Extract the [X, Y] coordinate from the center of the cell holding the provided text.  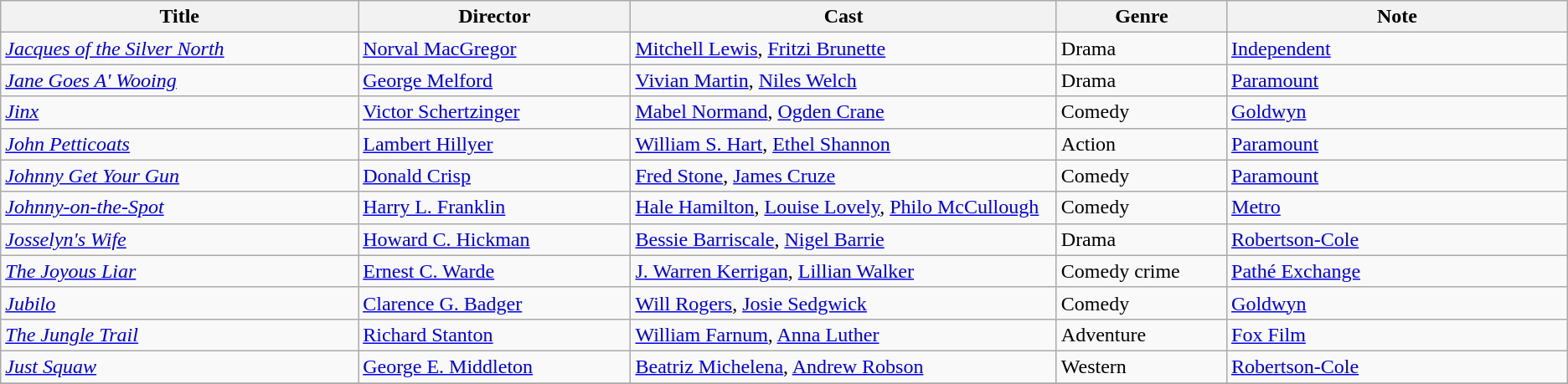
Genre [1141, 17]
Cast [843, 17]
Johnny Get Your Gun [179, 176]
The Joyous Liar [179, 271]
Victor Schertzinger [494, 112]
Will Rogers, Josie Sedgwick [843, 303]
Clarence G. Badger [494, 303]
George E. Middleton [494, 366]
William S. Hart, Ethel Shannon [843, 144]
Action [1141, 144]
Josselyn's Wife [179, 239]
William Farnum, Anna Luther [843, 335]
Just Squaw [179, 366]
Fred Stone, James Cruze [843, 176]
Lambert Hillyer [494, 144]
Norval MacGregor [494, 49]
Harry L. Franklin [494, 207]
Jinx [179, 112]
Mabel Normand, Ogden Crane [843, 112]
Howard C. Hickman [494, 239]
Bessie Barriscale, Nigel Barrie [843, 239]
Jacques of the Silver North [179, 49]
Hale Hamilton, Louise Lovely, Philo McCullough [843, 207]
Ernest C. Warde [494, 271]
Johnny-on-the-Spot [179, 207]
J. Warren Kerrigan, Lillian Walker [843, 271]
Metro [1397, 207]
Pathé Exchange [1397, 271]
Note [1397, 17]
Adventure [1141, 335]
Beatriz Michelena, Andrew Robson [843, 366]
Title [179, 17]
John Petticoats [179, 144]
Independent [1397, 49]
Western [1141, 366]
Vivian Martin, Niles Welch [843, 80]
Donald Crisp [494, 176]
The Jungle Trail [179, 335]
Richard Stanton [494, 335]
Director [494, 17]
Jane Goes A' Wooing [179, 80]
Mitchell Lewis, Fritzi Brunette [843, 49]
Fox Film [1397, 335]
Jubilo [179, 303]
Comedy crime [1141, 271]
George Melford [494, 80]
